Locate the cell with the specified text and output its [x, y] center coordinate. 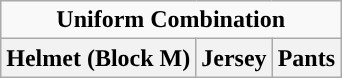
Jersey [234, 58]
Uniform Combination [171, 20]
Pants [306, 58]
Helmet (Block M) [98, 58]
